Locate the cell with the specified text and output its (x, y) center coordinate. 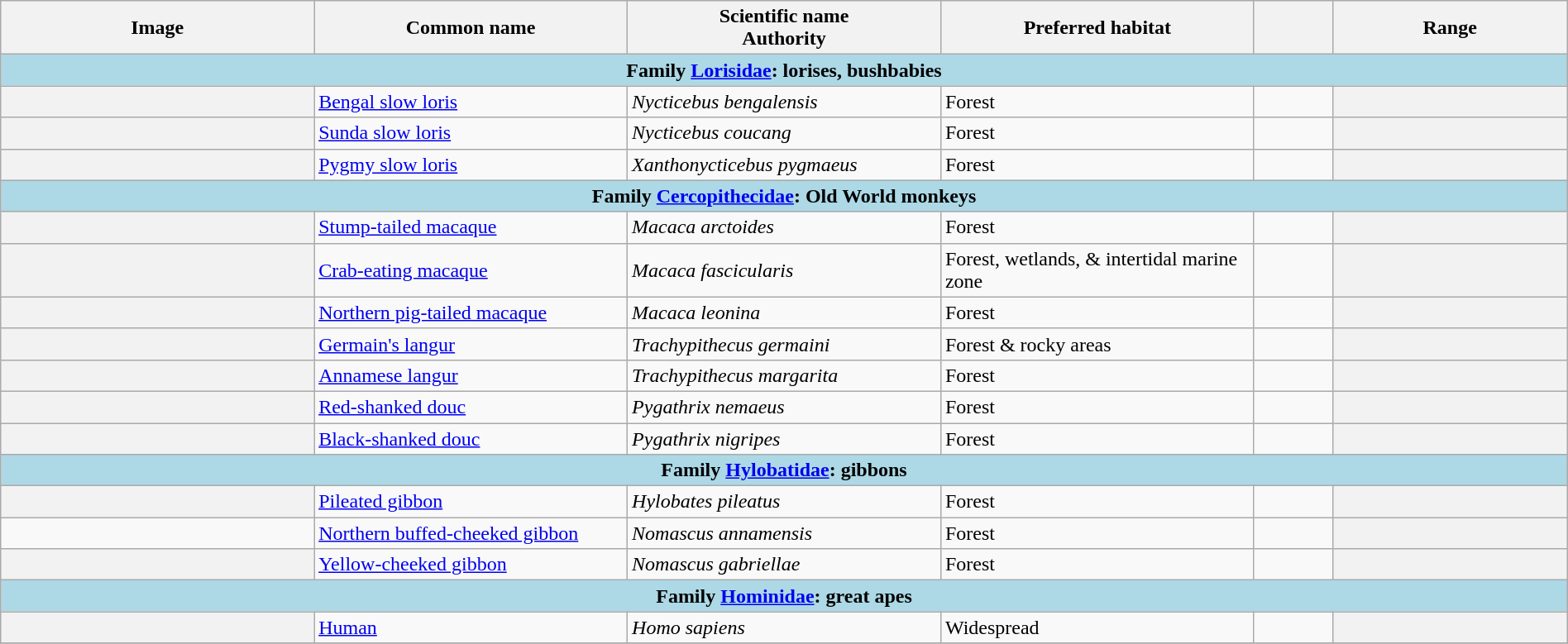
Macaca leonina (784, 312)
Bengal slow loris (471, 102)
Annamese langur (471, 375)
Nycticebus coucang (784, 133)
Xanthonycticebus pygmaeus (784, 165)
Hylobates pileatus (784, 502)
Northern pig-tailed macaque (471, 312)
Crab-eating macaque (471, 270)
Nomascus gabriellae (784, 565)
Pygathrix nemaeus (784, 407)
Red-shanked douc (471, 407)
Family Hylobatidae: gibbons (784, 470)
Northern buffed-cheeked gibbon (471, 533)
Stump-tailed macaque (471, 227)
Germain's langur (471, 344)
Human (471, 627)
Forest, wetlands, & intertidal marine zone (1097, 270)
Forest & rocky areas (1097, 344)
Widespread (1097, 627)
Common name (471, 28)
Black-shanked douc (471, 439)
Macaca fascicularis (784, 270)
Nycticebus bengalensis (784, 102)
Family Lorisidae: lorises, bushbabies (784, 70)
Preferred habitat (1097, 28)
Nomascus annamensis (784, 533)
Family Cercopithecidae: Old World monkeys (784, 196)
Family Hominidae: great apes (784, 596)
Pygathrix nigripes (784, 439)
Scientific nameAuthority (784, 28)
Macaca arctoides (784, 227)
Trachypithecus margarita (784, 375)
Pileated gibbon (471, 502)
Yellow-cheeked gibbon (471, 565)
Homo sapiens (784, 627)
Range (1450, 28)
Trachypithecus germaini (784, 344)
Image (157, 28)
Pygmy slow loris (471, 165)
Sunda slow loris (471, 133)
